Capture the cell that displays the provided text and extract its (x, y) central coordinate. 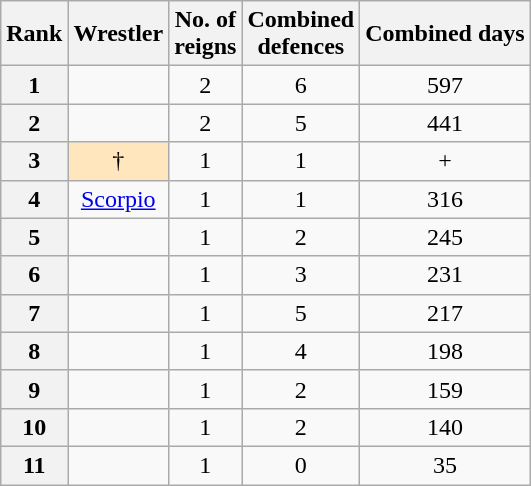
Wrestler (118, 34)
Rank (34, 34)
No. ofreigns (206, 34)
10 (34, 427)
9 (34, 389)
Scorpio (118, 199)
217 (445, 313)
Combined days (445, 34)
+ (445, 161)
316 (445, 199)
597 (445, 85)
Combineddefences (301, 34)
11 (34, 465)
231 (445, 275)
7 (34, 313)
8 (34, 351)
35 (445, 465)
159 (445, 389)
† (118, 161)
0 (301, 465)
441 (445, 123)
198 (445, 351)
140 (445, 427)
245 (445, 237)
